Search for the cell housing the specified text and yield its (X, Y) center coordinate. 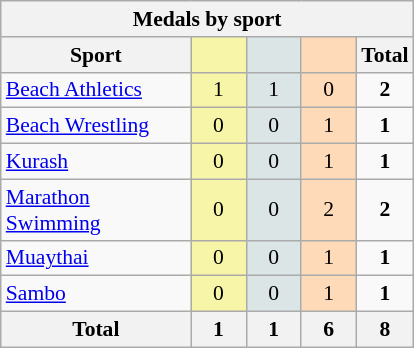
Kurash (96, 162)
8 (384, 330)
6 (328, 330)
Medals by sport (208, 19)
Sport (96, 55)
Sambo (96, 294)
Marathon Swimming (96, 210)
Beach Wrestling (96, 126)
Beach Athletics (96, 90)
Muaythai (96, 258)
